Return (X, Y) of the center of cell containing provided text 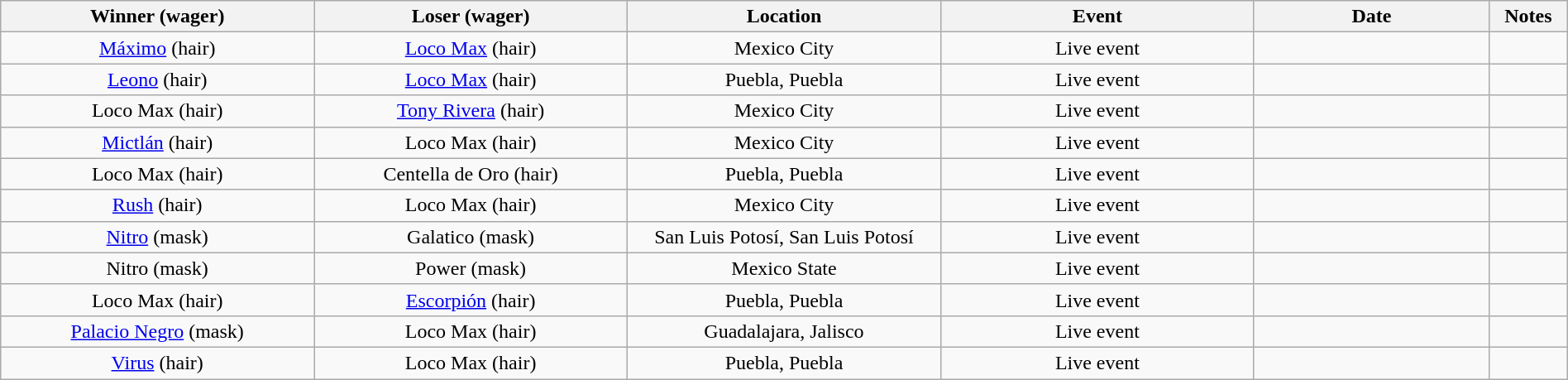
Galatico (mask) (471, 237)
Palacio Negro (mask) (157, 331)
Rush (hair) (157, 205)
Winner (wager) (157, 17)
Event (1097, 17)
Virus (hair) (157, 363)
Mexico State (784, 268)
Mictlán (hair) (157, 142)
Centella de Oro (hair) (471, 174)
Máximo (hair) (157, 48)
Guadalajara, Jalisco (784, 331)
Date (1371, 17)
Leono (hair) (157, 79)
Tony Rivera (hair) (471, 111)
Loser (wager) (471, 17)
Power (mask) (471, 268)
Location (784, 17)
Escorpión (hair) (471, 300)
Notes (1528, 17)
San Luis Potosí, San Luis Potosí (784, 237)
